Locate the cell with the specified text and output its (X, Y) center coordinate. 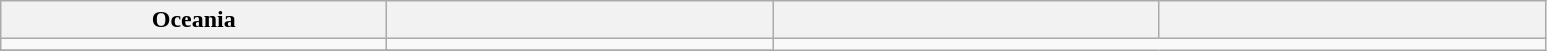
Oceania (194, 20)
